Pinpoint the cell where the given text exists, returning its [X, Y] midpoint coordinate. 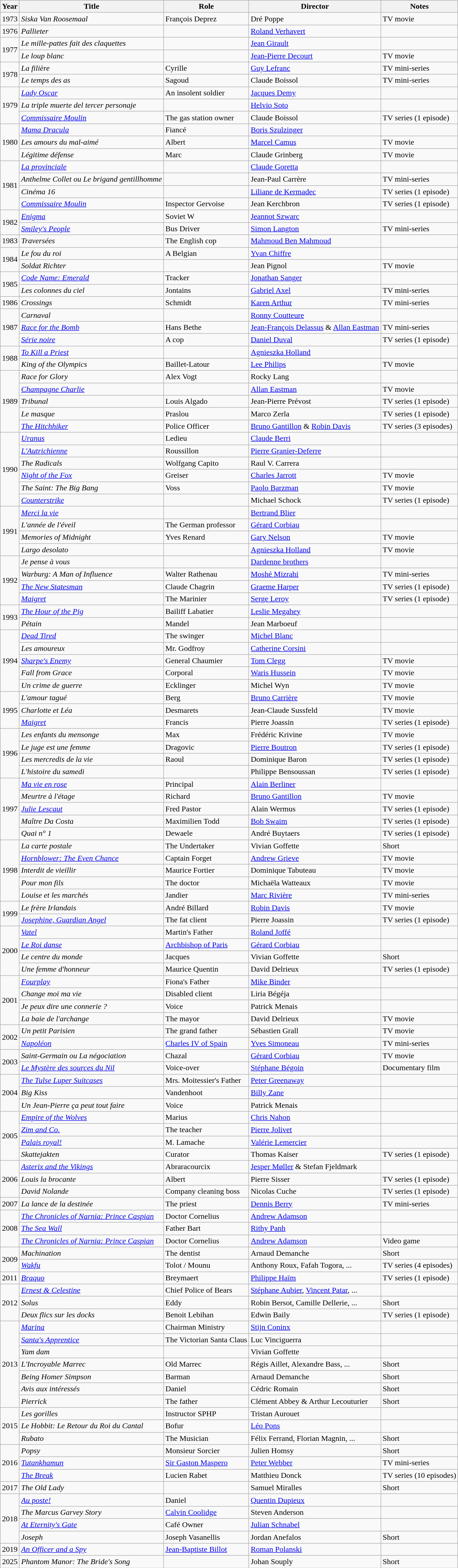
1990 [10, 469]
Tribunal [91, 401]
Instructor SPHP [206, 1414]
Boris Szulzinger [315, 130]
Peter Webber [315, 1463]
Waris Hussein [315, 673]
Night of the Fox [91, 475]
Chazal [206, 1056]
2000 [10, 951]
The mayor [206, 1019]
Max [206, 735]
Rubato [91, 1438]
Schmidt [206, 303]
Maître Da Costa [91, 821]
Stéphane Aubier, Vincent Patar, ... [315, 1290]
The Marinier [206, 599]
L'histoire du samedi [91, 772]
Louise et les marchés [91, 895]
1983 [10, 241]
Jean-Pierre Prévost [315, 401]
At Eternity's Gate [91, 1525]
Steven Anderson [315, 1512]
Hornblower: The Even Chance [91, 858]
Louis la brocante [91, 1179]
Video game [419, 1241]
Palais royal! [91, 1142]
Les amours du mal-aimé [91, 142]
Jonathan Sanger [315, 278]
Michel Blanc [315, 636]
Ernest & Celestine [91, 1290]
Curator [206, 1155]
Pierre Boutron [315, 747]
A cop [206, 340]
Rithy Panh [315, 1228]
Machination [91, 1253]
1999 [10, 914]
Jordan Anefalos [315, 1537]
Avis aux intéressés [91, 1389]
Ecklinger [206, 685]
To Kill a Priest [91, 352]
La lance de la destinée [91, 1204]
Uranus [91, 438]
1978 [10, 74]
2019 [10, 1550]
Nicolas Cuche [315, 1191]
The grand father [206, 1031]
Leslie Megahey [315, 611]
Enigma [91, 216]
Bofur [206, 1426]
Bruno Gantillon [315, 796]
Le mille-pattes fait des claquettes [91, 43]
Louis Algado [206, 401]
1997 [10, 809]
Cinéma 16 [91, 192]
Les amoureux [91, 648]
Graeme Harper [315, 587]
1992 [10, 581]
Year [10, 6]
The Saint: The Big Bang [91, 488]
Big Kiss [91, 1093]
Old Marrec [206, 1364]
Les mercredis de la vie [91, 760]
Alain Berliner [315, 784]
Bertrand Blier [315, 512]
Café Owner [206, 1525]
Dardenne brothers [315, 562]
Praslou [206, 414]
Une femme d'honneur [91, 969]
Mama Dracula [91, 130]
Mr. Godfroy [206, 648]
Race for Glory [91, 377]
La triple muerte del tercer personaje [91, 105]
Deux flics sur les docks [91, 1315]
Régis Aillet, Alexandre Bass, ... [315, 1364]
Jean-François Delassus & Allan Eastman [315, 327]
Ledieu [206, 438]
Race for the Bomb [91, 327]
Bob Swaim [315, 821]
Marina [91, 1327]
Rocky Lang [315, 377]
Un crime de guerre [91, 685]
Gary Nelson [315, 537]
Jean-Baptiste Billot [206, 1550]
Marc [206, 155]
Marcel Camus [315, 142]
Saint-Germain ou La négociation [91, 1056]
Chief Police of Bears [206, 1290]
2015 [10, 1426]
Philippe Haïm [315, 1278]
Popsy [91, 1451]
Félix Ferrand, Florian Magnin, ... [315, 1438]
Samuel Miralles [315, 1488]
Eddy [206, 1302]
Pétain [91, 624]
Walter Rathenau [206, 574]
Calvin Coolidge [206, 1512]
2005 [10, 1136]
Desmarets [206, 710]
Stijn Coninx [315, 1327]
2025 [10, 1562]
1977 [10, 50]
Helvio Soto [315, 105]
Being Homer Simpson [91, 1377]
Mandel [206, 624]
2004 [10, 1093]
Josephine, Guardian Angel [91, 920]
Frédéric Krivine [315, 735]
Moshé Mizrahi [315, 574]
Sir Gaston Maspero [206, 1463]
Les enfants du mensonge [91, 735]
Bruno Carrière [315, 698]
Principal [206, 784]
Pierre Granier-Deferre [315, 451]
Director [315, 6]
1984 [10, 259]
A Belgian [206, 253]
Le Roi danse [91, 945]
Allan Eastman [315, 389]
1988 [10, 358]
La filière [91, 68]
Les gorilles [91, 1414]
Roland Joffé [315, 932]
An insolent soldier [206, 93]
Valérie Lemercier [315, 1142]
Solus [91, 1302]
Lady Oscar [91, 93]
Pierre Jolivet [315, 1130]
The priest [206, 1204]
Paolo Barzman [315, 488]
Anthony Roux, Fafah Togora, ... [315, 1265]
Tom Clegg [315, 661]
Wakfu [91, 1265]
Michaëla Watteaux [315, 883]
Abraracourcix [206, 1167]
Maximilien Todd [206, 821]
Cédric Romain [315, 1389]
Bus Driver [206, 229]
Charlotte et Léa [91, 710]
Warburg: A Man of Influence [91, 574]
Tutankhamun [91, 1463]
Memories of Midnight [91, 537]
Fiancé [206, 130]
Je peux dire une connerie ? [91, 1006]
Ma vie en rose [91, 784]
Marc Rivière [315, 895]
The dentist [206, 1253]
2007 [10, 1204]
2003 [10, 1062]
Quai n° 1 [91, 833]
1981 [10, 186]
Le Hobbit: Le Retour du Roi du Cantal [91, 1426]
The Break [91, 1475]
Disabled client [206, 994]
Notes [419, 6]
Julien Homsy [315, 1451]
2012 [10, 1302]
Soldat Richter [91, 266]
Andrew Grieve [315, 858]
The German professor [206, 525]
Jean-Claude Sussfeld [315, 710]
Napoléon [91, 1043]
Francis [206, 722]
Marco Zerla [315, 414]
Skattejakten [91, 1155]
Alex Vogt [206, 377]
The Musician [206, 1438]
Jeannot Szwarc [315, 216]
The Radicals [91, 463]
Sagoud [206, 80]
The Marcus Garvey Story [91, 1512]
Voice-over [206, 1068]
Liliane de Kermadec [315, 192]
Change moi ma vie [91, 994]
2006 [10, 1179]
Simon Langton [315, 229]
La carte postale [91, 846]
The New Statesman [91, 587]
Company cleaning boss [206, 1191]
Jean Girault [315, 43]
Mike Binder [315, 982]
The Hitchhiker [91, 426]
Santa's Apprentice [91, 1340]
Tracker [206, 278]
2008 [10, 1228]
Dominique Baron [315, 760]
The gas station owner [206, 117]
Roussillon [206, 451]
Jandier [206, 895]
Jean-Paul Carrère [315, 179]
L'Autrichienne [91, 451]
L'Incroyable Marrec [91, 1364]
1991 [10, 531]
Largo desolato [91, 550]
Jean Kerchbron [315, 204]
Karen Arthur [315, 303]
Luc Vinciguerra [315, 1340]
General Chaumier [206, 661]
Empire of the Wolves [91, 1117]
Liria Bégéja [315, 994]
Meurtre à l'étage [91, 796]
Crossings [91, 303]
Légitime défense [91, 155]
Ronny Coutteure [315, 315]
Michael Schock [315, 500]
Robin Davis [315, 907]
Jean-Pierre Decourt [315, 56]
Claude Berri [315, 438]
Dewaele [206, 833]
Lee Philips [315, 365]
Edwin Baily [315, 1315]
TV series (3 episodes) [419, 426]
Champagne Charlie [91, 389]
Un Jean-Pierre ça peut tout faire [91, 1105]
Daniel Duval [315, 340]
Quentin Dupieux [315, 1500]
Monsieur Sorcier [206, 1451]
Breymaert [206, 1278]
1973 [10, 19]
Father Bart [206, 1228]
Clément Abbey & Arthur Lecouturier [315, 1401]
Le loup blanc [91, 56]
Pierre Sisser [315, 1179]
Tristan Aurouet [315, 1414]
Joseph Vasanellis [206, 1537]
Billy Zane [315, 1093]
Jacques [206, 957]
Dré Poppe [315, 19]
Title [91, 6]
Charles Jarrott [315, 475]
Role [206, 6]
Bailiff Labatier [206, 611]
Pierrick [91, 1401]
L'année de l'éveil [91, 525]
Captain Forget [206, 858]
Le frère Irlandais [91, 907]
Julie Lescaut [91, 809]
The fat client [206, 920]
Maurice Quentin [206, 969]
The English cop [206, 241]
1976 [10, 31]
M. Lamache [206, 1142]
Dragovic [206, 747]
2017 [10, 1488]
2018 [10, 1518]
Phantom Manor: The Bride's Song [91, 1562]
Le temps des as [91, 80]
Johan Souply [315, 1562]
Carnaval [91, 315]
Serge Leroy [315, 599]
1985 [10, 284]
Alain Wermus [315, 809]
1995 [10, 710]
Fall from Grace [91, 673]
Wolfgang Capito [206, 463]
David Nolande [91, 1191]
Le Mystère des sources du Nil [91, 1068]
1987 [10, 327]
Chairman Ministry [206, 1327]
Dead Tired [91, 636]
Bruno Gantillon & Robin Davis [315, 426]
Charles IV of Spain [206, 1043]
Fourplay [91, 982]
Stéphane Bégoin [315, 1068]
1993 [10, 617]
Robin Bersot, Camille Dellerie, ... [315, 1302]
Fiona's Father [206, 982]
Le fou du roi [91, 253]
Julian Schnabel [315, 1525]
2002 [10, 1037]
Richard [206, 796]
1996 [10, 753]
Anthelme Collet ou Le brigand gentillhomme [91, 179]
The Old Lady [91, 1488]
1986 [10, 303]
1982 [10, 222]
Archbishop of Paris [206, 945]
The Sea Wall [91, 1228]
Un petit Parisien [91, 1031]
Cyrille [206, 68]
Le centre du monde [91, 957]
Roland Verhavert [315, 31]
TV series (10 episodes) [419, 1475]
Jean Pignol [315, 266]
Soviet W [206, 216]
Philippe Bensoussan [315, 772]
1989 [10, 401]
Code Name: Emerald [91, 278]
1998 [10, 870]
Documentary film [419, 1068]
2011 [10, 1278]
Au poste! [91, 1500]
An Officer and a Spy [91, 1550]
Police Officer [206, 426]
Berg [206, 698]
Baillet-Latour [206, 365]
La provinciale [91, 167]
La baie de l'archange [91, 1019]
Les colonnes du ciel [91, 290]
2013 [10, 1364]
Michel Wyn [315, 685]
Merci la vie [91, 512]
2009 [10, 1259]
Raoul [206, 760]
Sébastien Grall [315, 1031]
Le juge est une femme [91, 747]
Claude Goretta [315, 167]
Dominique Tabuteau [315, 870]
Corporal [206, 673]
Inspector Gervoise [206, 204]
Braquo [91, 1278]
Martin's Father [206, 932]
The swinger [206, 636]
Pour mon fils [91, 883]
The Tulse Luper Suitcases [91, 1080]
Barman [206, 1377]
Yves Renard [206, 537]
The teacher [206, 1130]
Raul V. Carrera [315, 463]
Roman Polanski [315, 1550]
1979 [10, 105]
Yves Simoneau [315, 1043]
TV series (4 episodes) [419, 1265]
Jesper Møller & Stefan Fjeldmark [315, 1167]
Greiser [206, 475]
Tolot / Mounu [206, 1265]
Matthieu Donck [315, 1475]
Asterix and the Vikings [91, 1167]
Pallieter [91, 31]
2016 [10, 1463]
Siska Van Roosemaal [91, 19]
Claude Grinberg [315, 155]
Yvan Chiffre [315, 253]
Jacques Demy [315, 93]
Peter Greenaway [315, 1080]
King of the Olympics [91, 365]
Mahmoud Ben Mahmoud [315, 241]
1994 [10, 661]
François Deprez [206, 19]
Jontains [206, 290]
Voss [206, 488]
The father [206, 1401]
Le masque [91, 414]
L'amour tagué [91, 698]
Série noire [91, 340]
Lucien Rabet [206, 1475]
Gabriel Axel [315, 290]
Maurice Fortier [206, 870]
The Victorian Santa Claus [206, 1340]
Mrs. Moitessier's Father [206, 1080]
Fred Pastor [206, 809]
Smiley's People [91, 229]
Hans Bethe [206, 327]
Thomas Kaiser [315, 1155]
André Billard [206, 907]
Yam dam [91, 1352]
2001 [10, 1000]
Traversées [91, 241]
Zim and Co. [91, 1130]
Catherine Corsini [315, 648]
Benoit Lebihan [206, 1315]
André Buytaers [315, 833]
1980 [10, 142]
Sharpe's Enemy [91, 661]
The Undertaker [206, 846]
The Hour of the Pig [91, 611]
Joseph [91, 1537]
Marius [206, 1117]
Interdit de vieillir [91, 870]
Je pense à vous [91, 562]
Léo Pons [315, 1426]
Claude Chagrin [206, 587]
Vandenhoot [206, 1093]
Vatel [91, 932]
Guy Lefranc [315, 68]
Chris Nahon [315, 1117]
Dennis Berry [315, 1204]
Counterstrike [91, 500]
The doctor [206, 883]
Jean Marboeuf [315, 624]
